From the cell containing the given text, extract its center point as [x, y] coordinate. 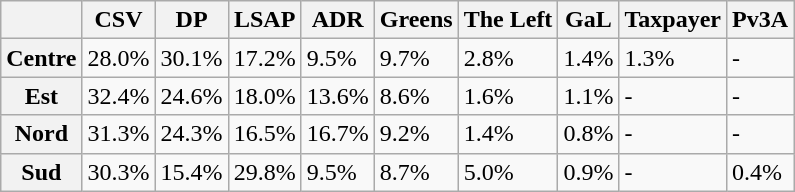
GaL [588, 20]
32.4% [118, 96]
18.0% [264, 96]
8.6% [416, 96]
2.8% [508, 58]
9.2% [416, 134]
Centre [42, 58]
Taxpayer [673, 20]
1.6% [508, 96]
Nord [42, 134]
17.2% [264, 58]
CSV [118, 20]
The Left [508, 20]
Pv3A [760, 20]
Sud [42, 172]
30.1% [192, 58]
LSAP [264, 20]
ADR [338, 20]
15.4% [192, 172]
0.9% [588, 172]
Est [42, 96]
31.3% [118, 134]
24.3% [192, 134]
9.7% [416, 58]
DP [192, 20]
Greens [416, 20]
29.8% [264, 172]
1.1% [588, 96]
5.0% [508, 172]
30.3% [118, 172]
16.5% [264, 134]
8.7% [416, 172]
0.4% [760, 172]
0.8% [588, 134]
24.6% [192, 96]
16.7% [338, 134]
13.6% [338, 96]
1.3% [673, 58]
28.0% [118, 58]
